For the text-containing cell, return its midpoint in (X, Y) coordinate format. 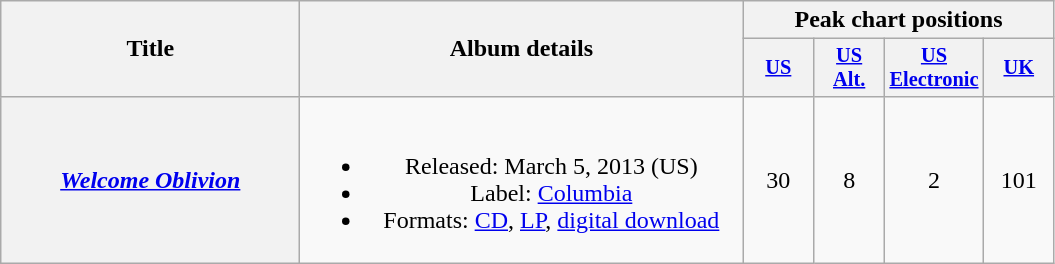
USAlt. (850, 68)
UK (1018, 68)
Album details (522, 49)
30 (778, 180)
USElectronic (934, 68)
2 (934, 180)
8 (850, 180)
Released: March 5, 2013 (US)Label: ColumbiaFormats: CD, LP, digital download (522, 180)
Peak chart positions (898, 20)
Welcome Oblivion (150, 180)
Title (150, 49)
101 (1018, 180)
US (778, 68)
